Locate the cell with the specified text and output its [x, y] center coordinate. 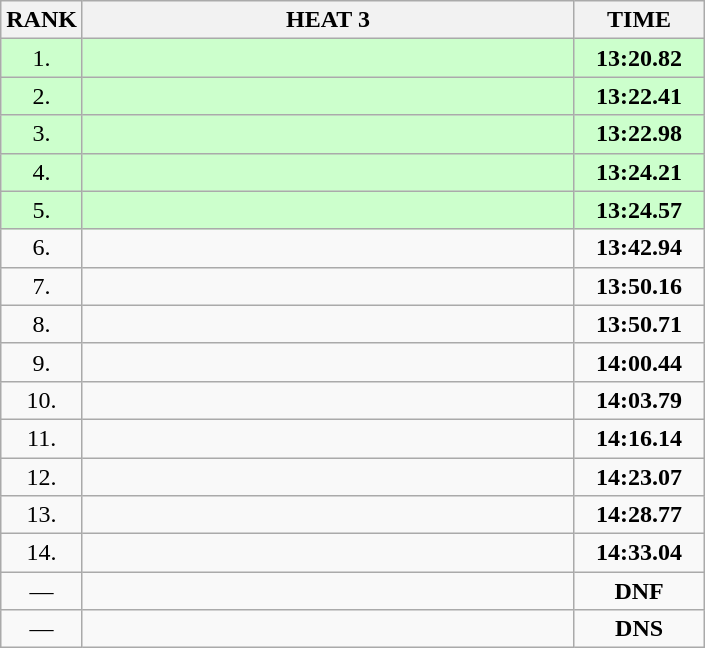
12. [42, 477]
7. [42, 286]
DNS [640, 629]
3. [42, 134]
10. [42, 400]
14:16.14 [640, 438]
6. [42, 248]
13:22.41 [640, 96]
13. [42, 515]
13:50.16 [640, 286]
14:23.07 [640, 477]
14:33.04 [640, 553]
4. [42, 172]
RANK [42, 20]
14:00.44 [640, 362]
13:50.71 [640, 324]
13:22.98 [640, 134]
13:20.82 [640, 58]
5. [42, 210]
13:24.57 [640, 210]
14:03.79 [640, 400]
14:28.77 [640, 515]
13:42.94 [640, 248]
TIME [640, 20]
14. [42, 553]
11. [42, 438]
DNF [640, 591]
1. [42, 58]
13:24.21 [640, 172]
HEAT 3 [328, 20]
9. [42, 362]
8. [42, 324]
2. [42, 96]
